Scan for the cell matching the given text and deliver its (x, y) coordinate at center. 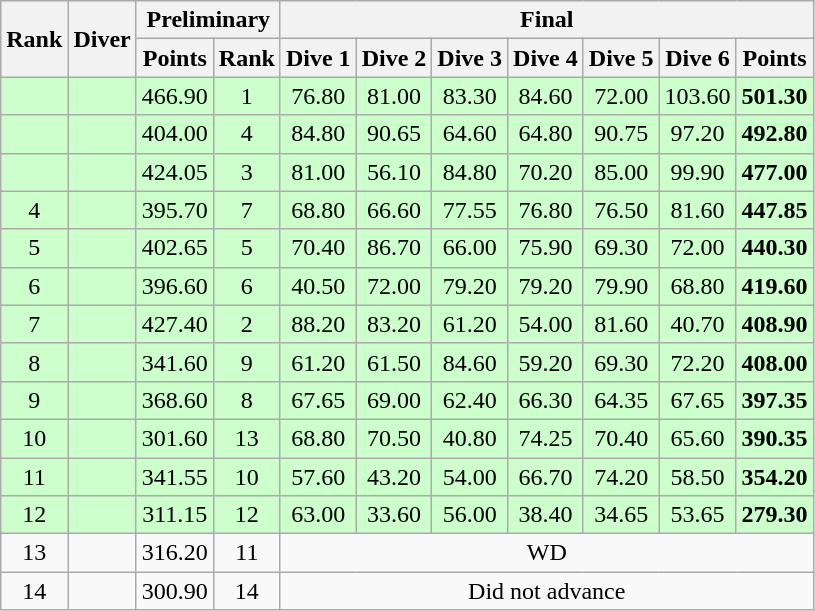
419.60 (774, 286)
40.80 (470, 438)
69.00 (394, 400)
74.20 (621, 477)
Dive 5 (621, 58)
316.20 (174, 553)
3 (246, 172)
Preliminary (208, 20)
66.70 (546, 477)
466.90 (174, 96)
75.90 (546, 248)
72.20 (698, 362)
341.60 (174, 362)
103.60 (698, 96)
492.80 (774, 134)
402.65 (174, 248)
33.60 (394, 515)
397.35 (774, 400)
66.30 (546, 400)
62.40 (470, 400)
86.70 (394, 248)
70.20 (546, 172)
Dive 3 (470, 58)
Dive 1 (318, 58)
85.00 (621, 172)
40.70 (698, 324)
Did not advance (546, 591)
70.50 (394, 438)
390.35 (774, 438)
63.00 (318, 515)
40.50 (318, 286)
34.65 (621, 515)
56.10 (394, 172)
300.90 (174, 591)
64.35 (621, 400)
64.60 (470, 134)
43.20 (394, 477)
368.60 (174, 400)
404.00 (174, 134)
61.50 (394, 362)
77.55 (470, 210)
88.20 (318, 324)
Diver (102, 39)
311.15 (174, 515)
440.30 (774, 248)
90.75 (621, 134)
Dive 2 (394, 58)
76.50 (621, 210)
57.60 (318, 477)
66.00 (470, 248)
Final (546, 20)
424.05 (174, 172)
56.00 (470, 515)
501.30 (774, 96)
427.40 (174, 324)
301.60 (174, 438)
74.25 (546, 438)
53.65 (698, 515)
Dive 4 (546, 58)
2 (246, 324)
38.40 (546, 515)
396.60 (174, 286)
477.00 (774, 172)
279.30 (774, 515)
59.20 (546, 362)
408.90 (774, 324)
97.20 (698, 134)
99.90 (698, 172)
58.50 (698, 477)
395.70 (174, 210)
83.20 (394, 324)
341.55 (174, 477)
WD (546, 553)
447.85 (774, 210)
1 (246, 96)
83.30 (470, 96)
66.60 (394, 210)
90.65 (394, 134)
354.20 (774, 477)
Dive 6 (698, 58)
79.90 (621, 286)
64.80 (546, 134)
408.00 (774, 362)
65.60 (698, 438)
